Extract the [X, Y] coordinate from the center of the cell holding the provided text.  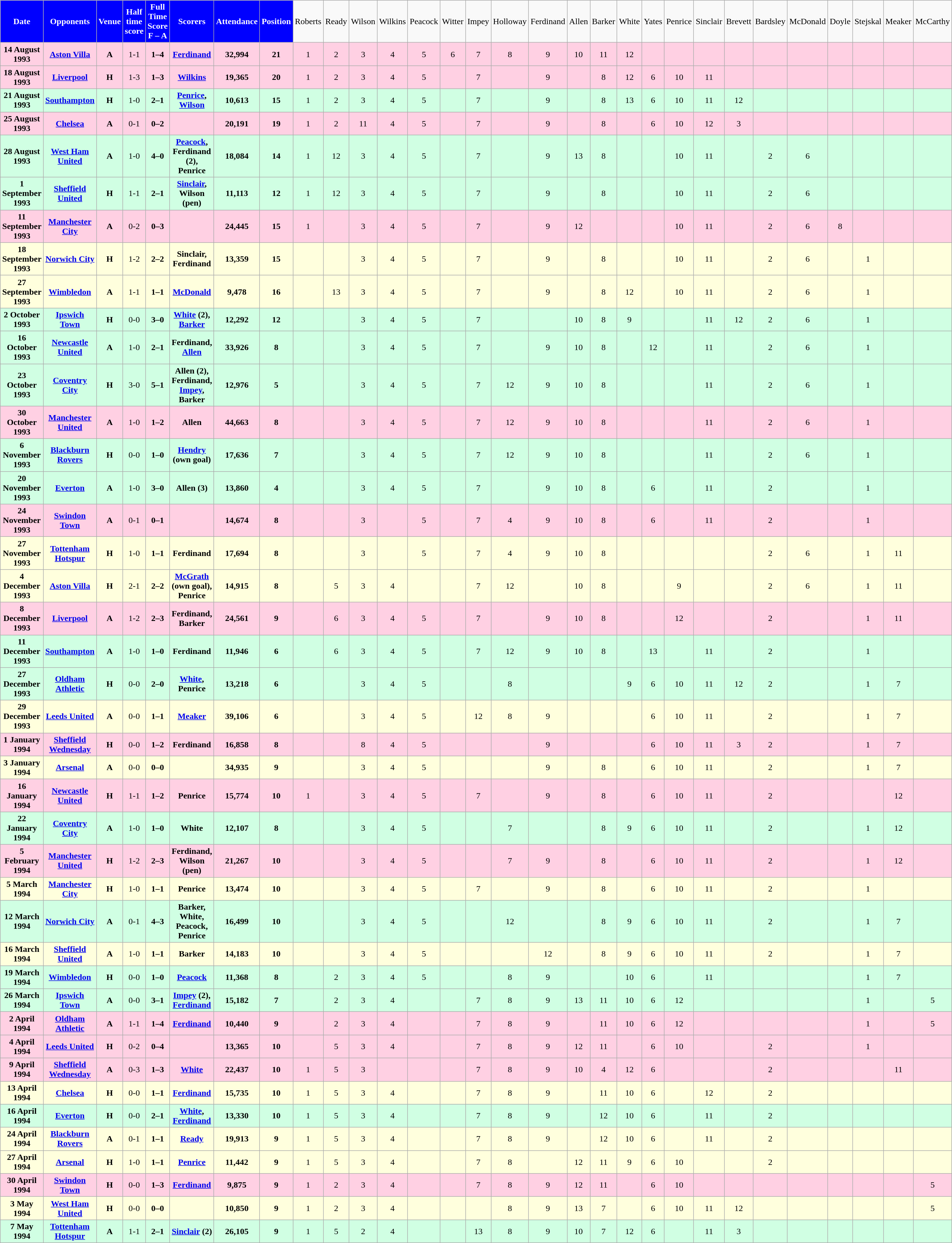
21 August 1993 [22, 100]
9 April 1994 [22, 1069]
13,365 [237, 1047]
11,113 [237, 193]
29 December 1993 [22, 716]
19 March 1994 [22, 977]
19,913 [237, 1139]
30 April 1994 [22, 1185]
Wilson [363, 21]
4–0 [158, 156]
Sinclair (2) [192, 1231]
2 April 1994 [22, 1023]
2–0 [158, 684]
14 [276, 156]
13,218 [237, 684]
19 [276, 124]
8 December 1993 [22, 618]
0-3 [134, 1069]
14 August 1993 [22, 54]
18 September 1993 [22, 259]
9,478 [237, 291]
14,183 [237, 954]
White (2), Barker [192, 320]
Peacock, Ferdinand (2), Penrice [192, 156]
Bardsley [770, 21]
White, Ferdinand [192, 1116]
Impey [478, 21]
13,330 [237, 1116]
17,694 [237, 553]
Doyle [840, 21]
20,191 [237, 124]
Sinclair [709, 21]
5–1 [158, 385]
13 April 1994 [22, 1093]
3–1 [158, 1001]
16 March 1994 [22, 954]
11 December 1993 [22, 651]
Full Time ScoreF – A [158, 21]
11,442 [237, 1162]
10,850 [237, 1208]
24 April 1994 [22, 1139]
White, Penrice [192, 684]
Witter [453, 21]
4 April 1994 [22, 1047]
Hendry (own goal) [192, 455]
1 January 1994 [22, 744]
3-0 [134, 385]
16 [276, 291]
Ferdinand, Barker [192, 618]
26 March 1994 [22, 1001]
0–3 [158, 226]
Half time score [134, 21]
4–3 [158, 922]
Sinclair, Ferdinand [192, 259]
19,365 [237, 77]
34,935 [237, 768]
16,499 [237, 922]
Sinclair, Wilson (pen) [192, 193]
Allen (3) [192, 488]
44,663 [237, 422]
5 March 1994 [22, 888]
Ferdinand, Allen [192, 347]
12,107 [237, 828]
Yates [653, 21]
22,437 [237, 1069]
Position [276, 21]
Impey (2), Ferdinand [192, 1001]
2 October 1993 [22, 320]
15,735 [237, 1093]
Barker, White, Peacock, Penrice [192, 922]
Venue [110, 21]
Stejskal [868, 21]
16 October 1993 [22, 347]
Roberts [308, 21]
24,445 [237, 226]
Scorers [192, 21]
Holloway [510, 21]
Penrice, Wilson [192, 100]
1 September 1993 [22, 193]
3 May 1994 [22, 1208]
13,359 [237, 259]
5 February 1994 [22, 861]
16 April 1994 [22, 1116]
24,561 [237, 618]
26,105 [237, 1231]
27 November 1993 [22, 553]
28 August 1993 [22, 156]
17,636 [237, 455]
12,292 [237, 320]
0–2 [158, 124]
24 November 1993 [22, 520]
Brevett [739, 21]
18,084 [237, 156]
27 September 1993 [22, 291]
11,368 [237, 977]
18 August 1993 [22, 77]
32,994 [237, 54]
12,976 [237, 385]
2-1 [134, 586]
McGrath (own goal), Penrice [192, 586]
21 [276, 54]
McCarthy [932, 21]
Attendance [237, 21]
14,915 [237, 586]
16,858 [237, 744]
25 August 1993 [22, 124]
11,946 [237, 651]
21,267 [237, 861]
Opponents [70, 21]
1-3 [134, 77]
14,674 [237, 520]
23 October 1993 [22, 385]
Date [22, 21]
0–4 [158, 1047]
Ferdinand, Wilson (pen) [192, 861]
39,106 [237, 716]
20 [276, 77]
13,474 [237, 888]
30 October 1993 [22, 422]
22 January 1994 [22, 828]
12 March 1994 [22, 922]
Allen (2), Ferdinand, Impey, Barker [192, 385]
6 November 1993 [22, 455]
11 September 1993 [22, 226]
33,926 [237, 347]
3 January 1994 [22, 768]
27 December 1993 [22, 684]
15,774 [237, 795]
9,875 [237, 1185]
27 April 1994 [22, 1162]
4 December 1993 [22, 586]
10,613 [237, 100]
20 November 1993 [22, 488]
0–1 [158, 520]
15,182 [237, 1001]
10,440 [237, 1023]
13,860 [237, 488]
16 January 1994 [22, 795]
7 May 1994 [22, 1231]
